For the text-containing cell, return its midpoint in [x, y] coordinate format. 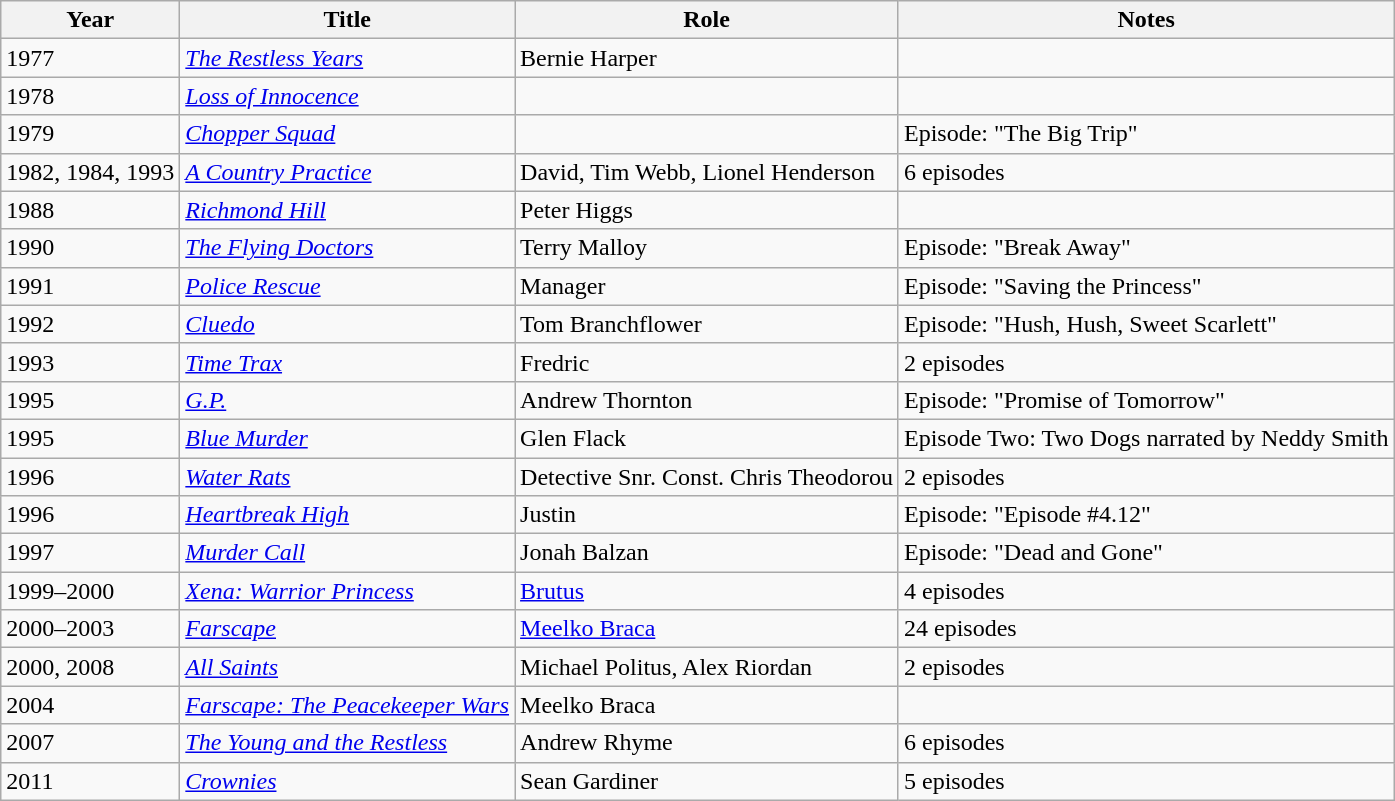
Sean Gardiner [707, 781]
1999–2000 [90, 591]
The Restless Years [348, 58]
Title [348, 20]
2000, 2008 [90, 667]
1979 [90, 134]
Episode: "Promise of Tomorrow" [1146, 400]
Murder Call [348, 553]
1978 [90, 96]
A Country Practice [348, 172]
Episode: "Break Away" [1146, 248]
Blue Murder [348, 438]
1991 [90, 286]
Cluedo [348, 324]
1997 [90, 553]
Farscape [348, 629]
Fredric [707, 362]
2000–2003 [90, 629]
David, Tim Webb, Lionel Henderson [707, 172]
Episode: "The Big Trip" [1146, 134]
Water Rats [348, 477]
2007 [90, 743]
Manager [707, 286]
Justin [707, 515]
Brutus [707, 591]
5 episodes [1146, 781]
Detective Snr. Const. Chris Theodorou [707, 477]
The Flying Doctors [348, 248]
1982, 1984, 1993 [90, 172]
Farscape: The Peacekeeper Wars [348, 705]
Episode Two: Two Dogs narrated by Neddy Smith [1146, 438]
4 episodes [1146, 591]
Glen Flack [707, 438]
1992 [90, 324]
All Saints [348, 667]
Bernie Harper [707, 58]
Chopper Squad [348, 134]
Notes [1146, 20]
Terry Malloy [707, 248]
Episode: "Episode #4.12" [1146, 515]
Michael Politus, Alex Riordan [707, 667]
Episode: "Hush, Hush, Sweet Scarlett" [1146, 324]
Jonah Balzan [707, 553]
1988 [90, 210]
The Young and the Restless [348, 743]
G.P. [348, 400]
Year [90, 20]
1990 [90, 248]
Andrew Thornton [707, 400]
1993 [90, 362]
Andrew Rhyme [707, 743]
Role [707, 20]
24 episodes [1146, 629]
2011 [90, 781]
Time Trax [348, 362]
Episode: "Dead and Gone" [1146, 553]
Police Rescue [348, 286]
1977 [90, 58]
Xena: Warrior Princess [348, 591]
Loss of Innocence [348, 96]
2004 [90, 705]
Heartbreak High [348, 515]
Crownies [348, 781]
Episode: "Saving the Princess" [1146, 286]
Tom Branchflower [707, 324]
Richmond Hill [348, 210]
Peter Higgs [707, 210]
